Output the [X, Y] coordinate of the center of the cell containing the given text.  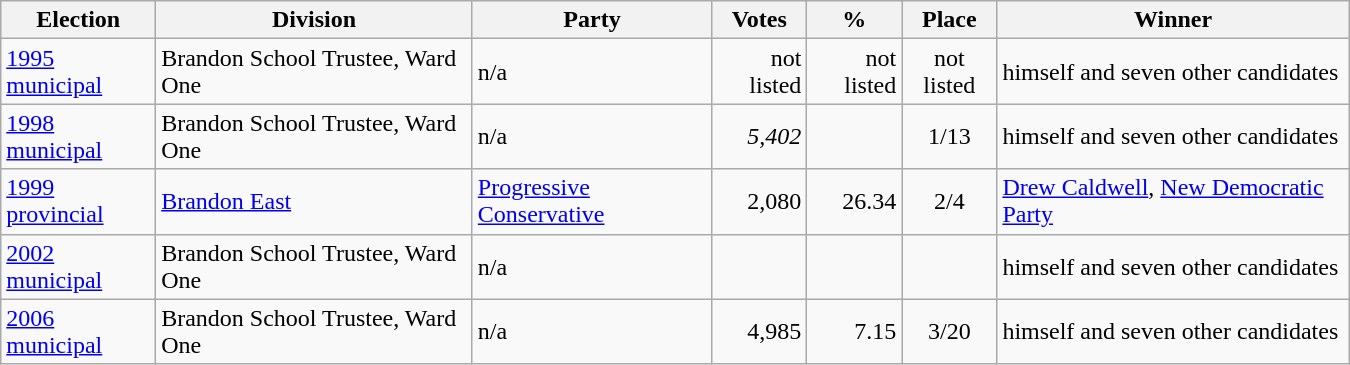
5,402 [760, 136]
4,985 [760, 332]
2/4 [950, 202]
2002 municipal [78, 266]
1/13 [950, 136]
7.15 [854, 332]
Place [950, 20]
1995 municipal [78, 72]
1999 provincial [78, 202]
2006 municipal [78, 332]
Election [78, 20]
Votes [760, 20]
Division [314, 20]
Brandon East [314, 202]
Progressive Conservative [592, 202]
Winner [1173, 20]
% [854, 20]
26.34 [854, 202]
3/20 [950, 332]
Drew Caldwell, New Democratic Party [1173, 202]
Party [592, 20]
2,080 [760, 202]
1998 municipal [78, 136]
